Find where the given text appears and provide that cell's center as [X, Y] coordinate. 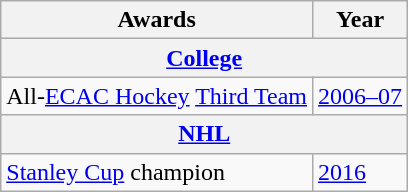
2016 [360, 172]
College [204, 58]
Year [360, 20]
Stanley Cup champion [157, 172]
All-ECAC Hockey Third Team [157, 96]
Awards [157, 20]
NHL [204, 134]
2006–07 [360, 96]
